Search for the cell housing the specified text and yield its (X, Y) center coordinate. 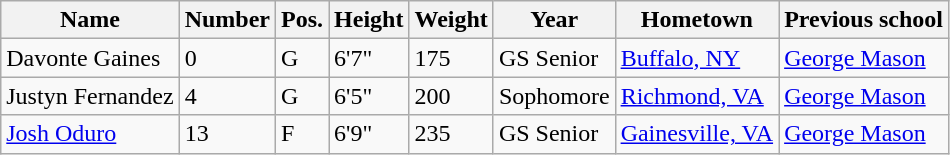
6'5" (369, 96)
Year (554, 20)
Hometown (697, 20)
Name (90, 20)
Sophomore (554, 96)
6'9" (369, 134)
6'7" (369, 58)
Josh Oduro (90, 134)
4 (227, 96)
175 (451, 58)
Number (227, 20)
0 (227, 58)
Pos. (302, 20)
Gainesville, VA (697, 134)
235 (451, 134)
200 (451, 96)
Richmond, VA (697, 96)
Justyn Fernandez (90, 96)
Weight (451, 20)
Davonte Gaines (90, 58)
13 (227, 134)
Height (369, 20)
F (302, 134)
Buffalo, NY (697, 58)
Previous school (864, 20)
